Scan for the cell matching the given text and deliver its [X, Y] coordinate at center. 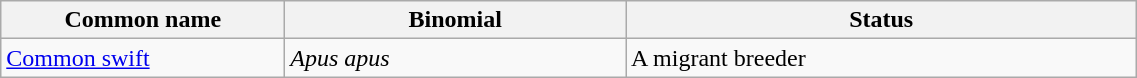
Binomial [456, 20]
Common name [143, 20]
Status [882, 20]
A migrant breeder [882, 58]
Apus apus [456, 58]
Common swift [143, 58]
